Return the [X, Y] coordinate for the center point of the cell that contains the specified text.  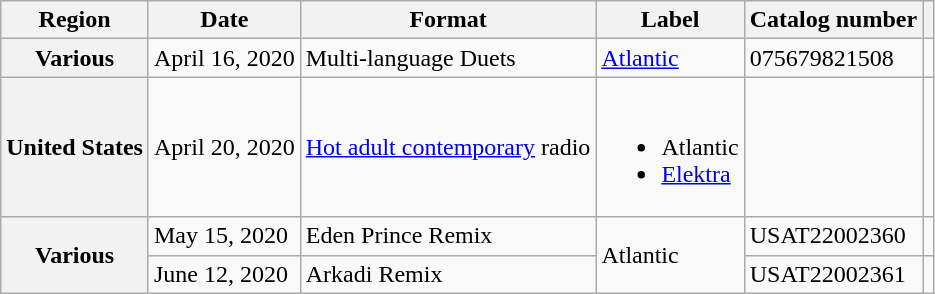
Catalog number [833, 20]
Eden Prince Remix [448, 236]
AtlanticElektra [670, 147]
Multi-language Duets [448, 58]
Date [224, 20]
April 20, 2020 [224, 147]
075679821508 [833, 58]
June 12, 2020 [224, 274]
USAT22002360 [833, 236]
Format [448, 20]
USAT22002361 [833, 274]
Hot adult contemporary radio [448, 147]
Region [75, 20]
United States [75, 147]
May 15, 2020 [224, 236]
Label [670, 20]
April 16, 2020 [224, 58]
Arkadi Remix [448, 274]
